Return [X, Y] of the center of cell containing provided text 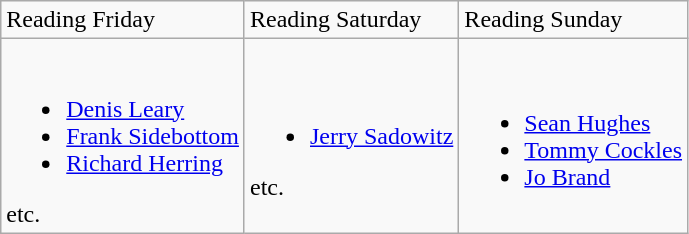
Jerry Sadowitzetc. [351, 136]
Reading Sunday [574, 20]
Reading Friday [123, 20]
Sean HughesTommy CocklesJo Brand [574, 136]
Reading Saturday [351, 20]
Denis LearyFrank SidebottomRichard Herringetc. [123, 136]
